Detect which cell encompasses the target text, then output its [X, Y] center coordinate. 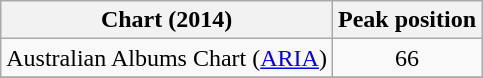
Chart (2014) [167, 20]
Peak position [406, 20]
Australian Albums Chart (ARIA) [167, 58]
66 [406, 58]
